Find where the given text appears and provide that cell's center as (x, y) coordinate. 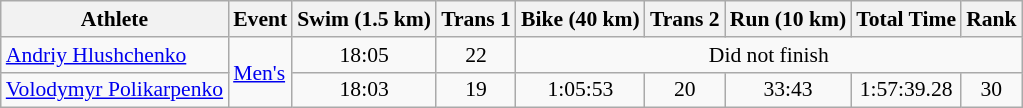
Rank (992, 19)
18:05 (364, 55)
Men's (260, 72)
18:03 (364, 90)
1:57:39.28 (906, 90)
22 (476, 55)
Athlete (114, 19)
Trans 1 (476, 19)
Run (10 km) (788, 19)
Andriy Hlushchenko (114, 55)
30 (992, 90)
Swim (1.5 km) (364, 19)
33:43 (788, 90)
Total Time (906, 19)
1:05:53 (580, 90)
Did not finish (769, 55)
Bike (40 km) (580, 19)
19 (476, 90)
20 (685, 90)
Volodymyr Polikarpenko (114, 90)
Event (260, 19)
Trans 2 (685, 19)
